Search for the cell housing the specified text and yield its (x, y) center coordinate. 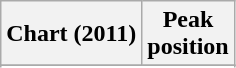
Peakposition (188, 34)
Chart (2011) (72, 34)
